Scan for the cell matching the given text and deliver its (x, y) coordinate at center. 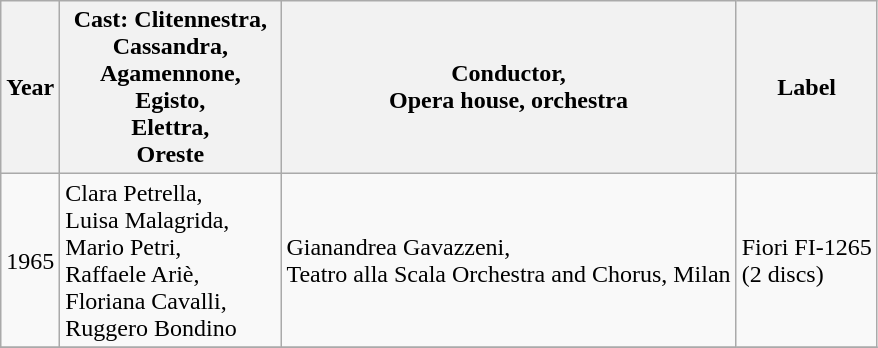
Gianandrea Gavazzeni,Teatro alla Scala Orchestra and Chorus, Milan (508, 260)
Clara Petrella,Luisa Malagrida,Mario Petri,Raffaele Ariè,Floriana Cavalli,Ruggero Bondino (170, 260)
Fiori FI-1265(2 discs) (806, 260)
Year (30, 88)
1965 (30, 260)
Conductor,Opera house, orchestra (508, 88)
Cast: Clitennestra, Cassandra, Agamennone,Egisto, Elettra, Oreste (170, 88)
Label (806, 88)
